Search for the cell housing the specified text and yield its [x, y] center coordinate. 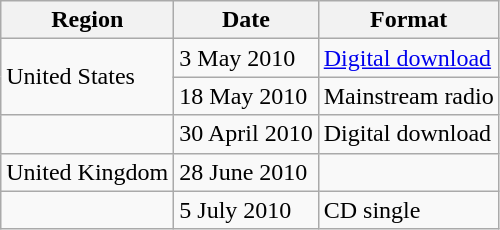
United Kingdom [88, 172]
CD single [408, 210]
28 June 2010 [246, 172]
Date [246, 20]
Region [88, 20]
18 May 2010 [246, 96]
3 May 2010 [246, 58]
United States [88, 77]
5 July 2010 [246, 210]
Mainstream radio [408, 96]
Format [408, 20]
30 April 2010 [246, 134]
